Identify which cell holds the provided text, then report its [X, Y] central coordinate. 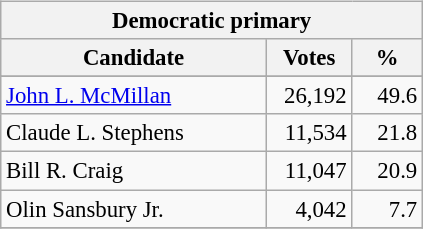
% [388, 58]
20.9 [388, 171]
Olin Sansbury Jr. [134, 209]
49.6 [388, 96]
11,047 [309, 171]
21.8 [388, 133]
Candidate [134, 58]
Claude L. Stephens [134, 133]
Bill R. Craig [134, 171]
4,042 [309, 209]
7.7 [388, 209]
John L. McMillan [134, 96]
Votes [309, 58]
11,534 [309, 133]
Democratic primary [212, 21]
26,192 [309, 96]
